Scan for the cell matching the given text and deliver its [X, Y] coordinate at center. 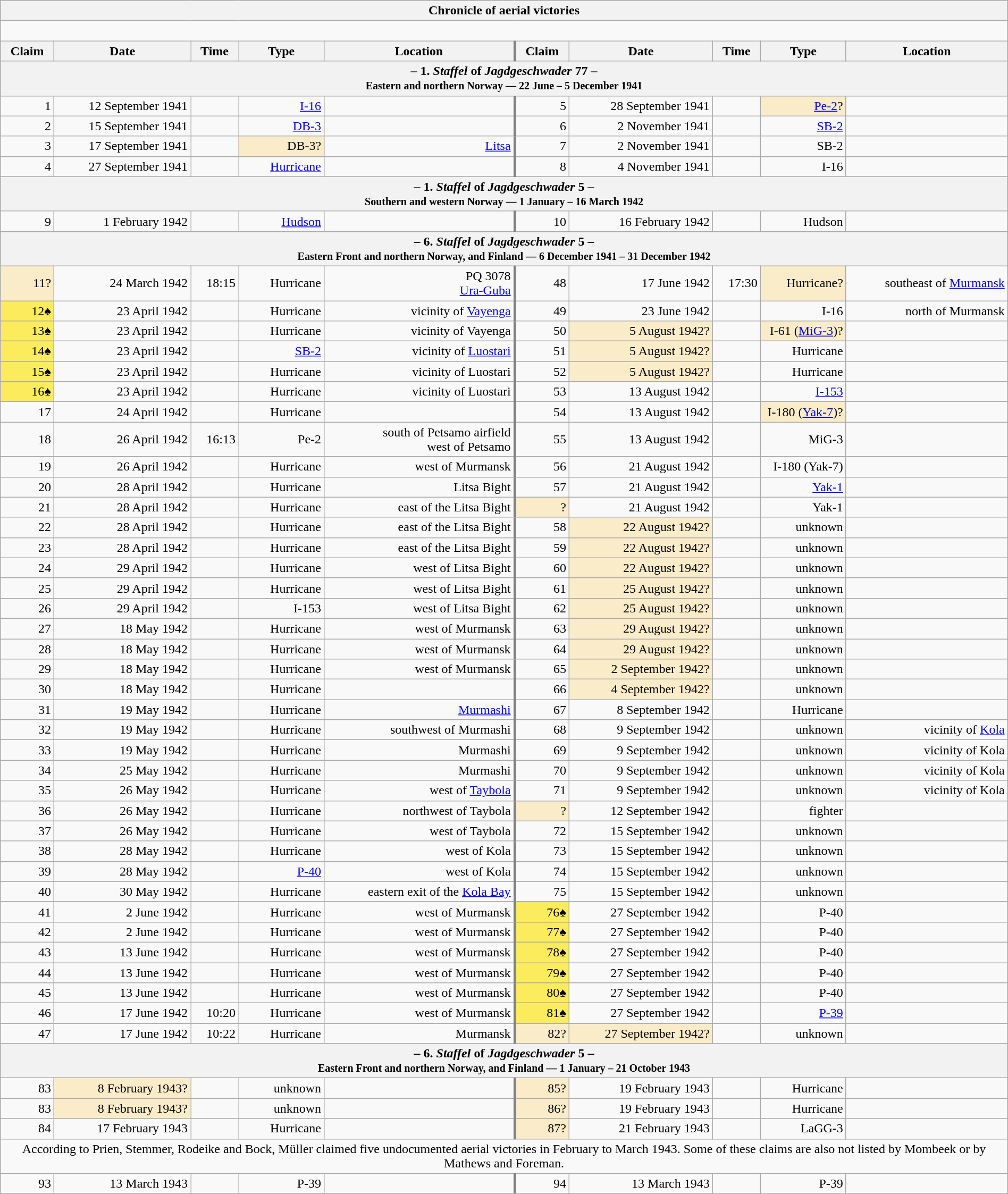
12♠ [28, 311]
82? [542, 1033]
4 [28, 166]
54 [542, 412]
78♠ [542, 952]
31 [28, 710]
57 [542, 487]
25 [28, 588]
– 6. Staffel of Jagdgeschwader 5 –Eastern Front and northern Norway, and Finland — 1 January – 21 October 1943 [504, 1061]
Pe-2? [803, 106]
I-180 (Yak-7) [803, 467]
10 [542, 221]
69 [542, 750]
23 [28, 548]
– 1. Staffel of Jagdgeschwader 77 –Eastern and northern Norway — 22 June – 5 December 1941 [504, 79]
71 [542, 791]
2 [28, 126]
59 [542, 548]
north of Murmansk [927, 311]
24 March 1942 [122, 283]
southwest of Murmashi [419, 730]
DB-3 [281, 126]
33 [28, 750]
41 [28, 912]
4 September 1942? [641, 690]
17 September 1941 [122, 146]
northwest of Taybola [419, 811]
50 [542, 331]
55 [542, 439]
86? [542, 1108]
16:13 [215, 439]
I-61 (MiG-3)? [803, 331]
56 [542, 467]
17 [28, 412]
eastern exit of the Kola Bay [419, 892]
30 [28, 690]
20 [28, 487]
32 [28, 730]
– 6. Staffel of Jagdgeschwader 5 –Eastern Front and northern Norway, and Finland — 6 December 1941 – 31 December 1942 [504, 249]
25 May 1942 [122, 770]
12 September 1941 [122, 106]
70 [542, 770]
15 September 1941 [122, 126]
34 [28, 770]
60 [542, 568]
46 [28, 1013]
27 [28, 628]
36 [28, 811]
47 [28, 1033]
MiG-3 [803, 439]
8 [542, 166]
24 April 1942 [122, 412]
Hurricane? [803, 283]
4 November 1941 [641, 166]
76♠ [542, 912]
49 [542, 311]
27 September 1942? [641, 1033]
38 [28, 851]
93 [28, 1183]
9 [28, 221]
27 September 1941 [122, 166]
28 [28, 649]
40 [28, 892]
68 [542, 730]
fighter [803, 811]
24 [28, 568]
22 [28, 527]
87? [542, 1129]
PQ 3078Ura-Guba [419, 283]
43 [28, 952]
62 [542, 608]
12 September 1942 [641, 811]
Litsa Bight [419, 487]
11? [28, 283]
79♠ [542, 972]
18:15 [215, 283]
39 [28, 871]
85? [542, 1088]
1 February 1942 [122, 221]
21 February 1943 [641, 1129]
Litsa [419, 146]
south of Petsamo airfield west of Petsamo [419, 439]
84 [28, 1129]
63 [542, 628]
21 [28, 507]
18 [28, 439]
73 [542, 851]
61 [542, 588]
67 [542, 710]
6 [542, 126]
81♠ [542, 1013]
1 [28, 106]
45 [28, 993]
10:20 [215, 1013]
66 [542, 690]
10:22 [215, 1033]
35 [28, 791]
52 [542, 372]
30 May 1942 [122, 892]
94 [542, 1183]
51 [542, 351]
I-180 (Yak-7)? [803, 412]
23 June 1942 [641, 311]
8 September 1942 [641, 710]
13♠ [28, 331]
southeast of Murmansk [927, 283]
75 [542, 892]
26 [28, 608]
DB-3? [281, 146]
28 September 1941 [641, 106]
80♠ [542, 993]
16 February 1942 [641, 221]
3 [28, 146]
37 [28, 831]
77♠ [542, 932]
42 [28, 932]
16♠ [28, 392]
29 [28, 669]
44 [28, 972]
Murmansk [419, 1033]
17 February 1943 [122, 1129]
72 [542, 831]
Chronicle of aerial victories [504, 11]
14♠ [28, 351]
LaGG-3 [803, 1129]
53 [542, 392]
– 1. Staffel of Jagdgeschwader 5 –Southern and western Norway — 1 January – 16 March 1942 [504, 194]
2 September 1942? [641, 669]
48 [542, 283]
15♠ [28, 372]
58 [542, 527]
5 [542, 106]
7 [542, 146]
Pe-2 [281, 439]
19 [28, 467]
64 [542, 649]
17:30 [736, 283]
74 [542, 871]
65 [542, 669]
